Locate the cell with the specified text and output its [X, Y] center coordinate. 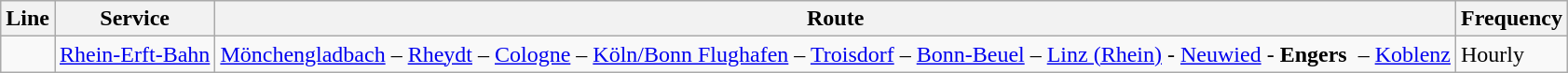
Hourly [1511, 54]
Rhein-Erft-Bahn [134, 54]
Frequency [1511, 19]
Service [134, 19]
Route [836, 19]
Line [28, 19]
Mönchengladbach – Rheydt – Cologne – Köln/Bonn Flughafen – Troisdorf – Bonn-Beuel – Linz (Rhein) - Neuwied - Engers – Koblenz [836, 54]
